Pinpoint the cell where the given text exists, returning its [X, Y] midpoint coordinate. 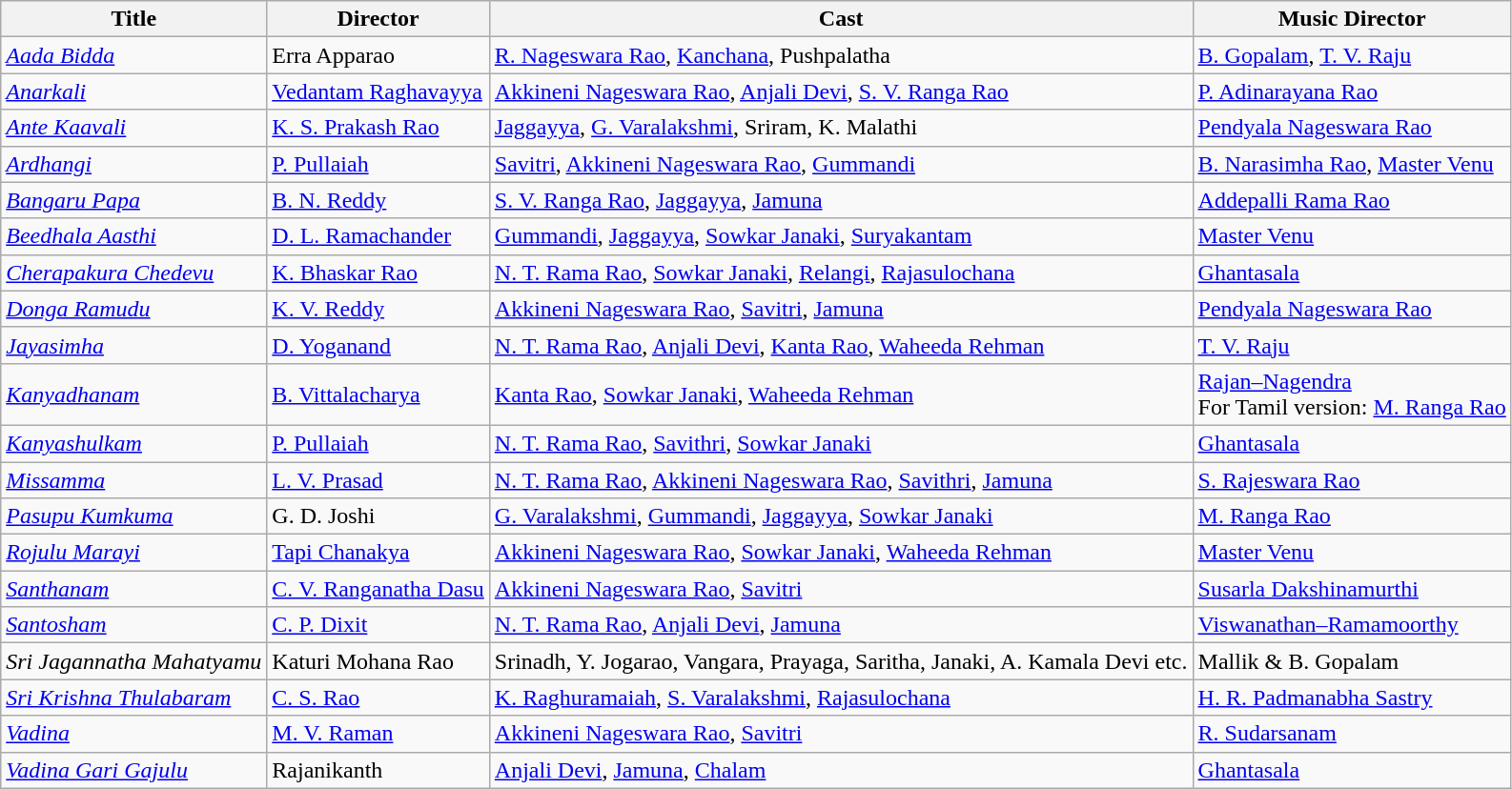
Title [133, 19]
Kanyadhanam [133, 394]
P. Adinarayana Rao [1352, 91]
Rajan–NagendraFor Tamil version: M. Ranga Rao [1352, 394]
Tapi Chanakya [378, 553]
Santosham [133, 625]
Beedhala Aasthi [133, 236]
M. Ranga Rao [1352, 516]
Donga Ramudu [133, 309]
Jaggayya, G. Varalakshmi, Sriram, K. Malathi [841, 128]
Cast [841, 19]
B. Gopalam, T. V. Raju [1352, 55]
M. V. Raman [378, 734]
Jayasimha [133, 345]
Gummandi, Jaggayya, Sowkar Janaki, Suryakantam [841, 236]
Anarkali [133, 91]
H. R. Padmanabha Sastry [1352, 698]
Ante Kaavali [133, 128]
Sri Krishna Thulabaram [133, 698]
Akkineni Nageswara Rao, Savitri, Jamuna [841, 309]
Addepalli Rama Rao [1352, 200]
K. Bhaskar Rao [378, 273]
Bangaru Papa [133, 200]
G. D. Joshi [378, 516]
T. V. Raju [1352, 345]
Akkineni Nageswara Rao, Sowkar Janaki, Waheeda Rehman [841, 553]
S. V. Ranga Rao, Jaggayya, Jamuna [841, 200]
Pasupu Kumkuma [133, 516]
Vadina Gari Gajulu [133, 770]
Vedantam Raghavayya [378, 91]
Music Director [1352, 19]
Rojulu Marayi [133, 553]
G. Varalakshmi, Gummandi, Jaggayya, Sowkar Janaki [841, 516]
Susarla Dakshinamurthi [1352, 589]
Srinadh, Y. Jogarao, Vangara, Prayaga, Saritha, Janaki, A. Kamala Devi etc. [841, 661]
B. N. Reddy [378, 200]
R. Nageswara Rao, Kanchana, Pushpalatha [841, 55]
B. Vittalacharya [378, 394]
Director [378, 19]
N. T. Rama Rao, Akkineni Nageswara Rao, Savithri, Jamuna [841, 479]
Erra Apparao [378, 55]
C. V. Ranganatha Dasu [378, 589]
C. S. Rao [378, 698]
B. Narasimha Rao, Master Venu [1352, 164]
Vadina [133, 734]
Santhanam [133, 589]
N. T. Rama Rao, Sowkar Janaki, Relangi, Rajasulochana [841, 273]
Viswanathan–Ramamoorthy [1352, 625]
Kanta Rao, Sowkar Janaki, Waheeda Rehman [841, 394]
Katuri Mohana Rao [378, 661]
K. S. Prakash Rao [378, 128]
K. Raghuramaiah, S. Varalakshmi, Rajasulochana [841, 698]
S. Rajeswara Rao [1352, 479]
Kanyashulkam [133, 443]
N. T. Rama Rao, Savithri, Sowkar Janaki [841, 443]
Anjali Devi, Jamuna, Chalam [841, 770]
Cherapakura Chedevu [133, 273]
Ardhangi [133, 164]
Rajanikanth [378, 770]
Sri Jagannatha Mahatyamu [133, 661]
Mallik & B. Gopalam [1352, 661]
R. Sudarsanam [1352, 734]
N. T. Rama Rao, Anjali Devi, Kanta Rao, Waheeda Rehman [841, 345]
D. L. Ramachander [378, 236]
K. V. Reddy [378, 309]
Aada Bidda [133, 55]
N. T. Rama Rao, Anjali Devi, Jamuna [841, 625]
L. V. Prasad [378, 479]
D. Yoganand [378, 345]
C. P. Dixit [378, 625]
Akkineni Nageswara Rao, Anjali Devi, S. V. Ranga Rao [841, 91]
Missamma [133, 479]
Savitri, Akkineni Nageswara Rao, Gummandi [841, 164]
